Pinpoint the cell where the given text exists, returning its [x, y] midpoint coordinate. 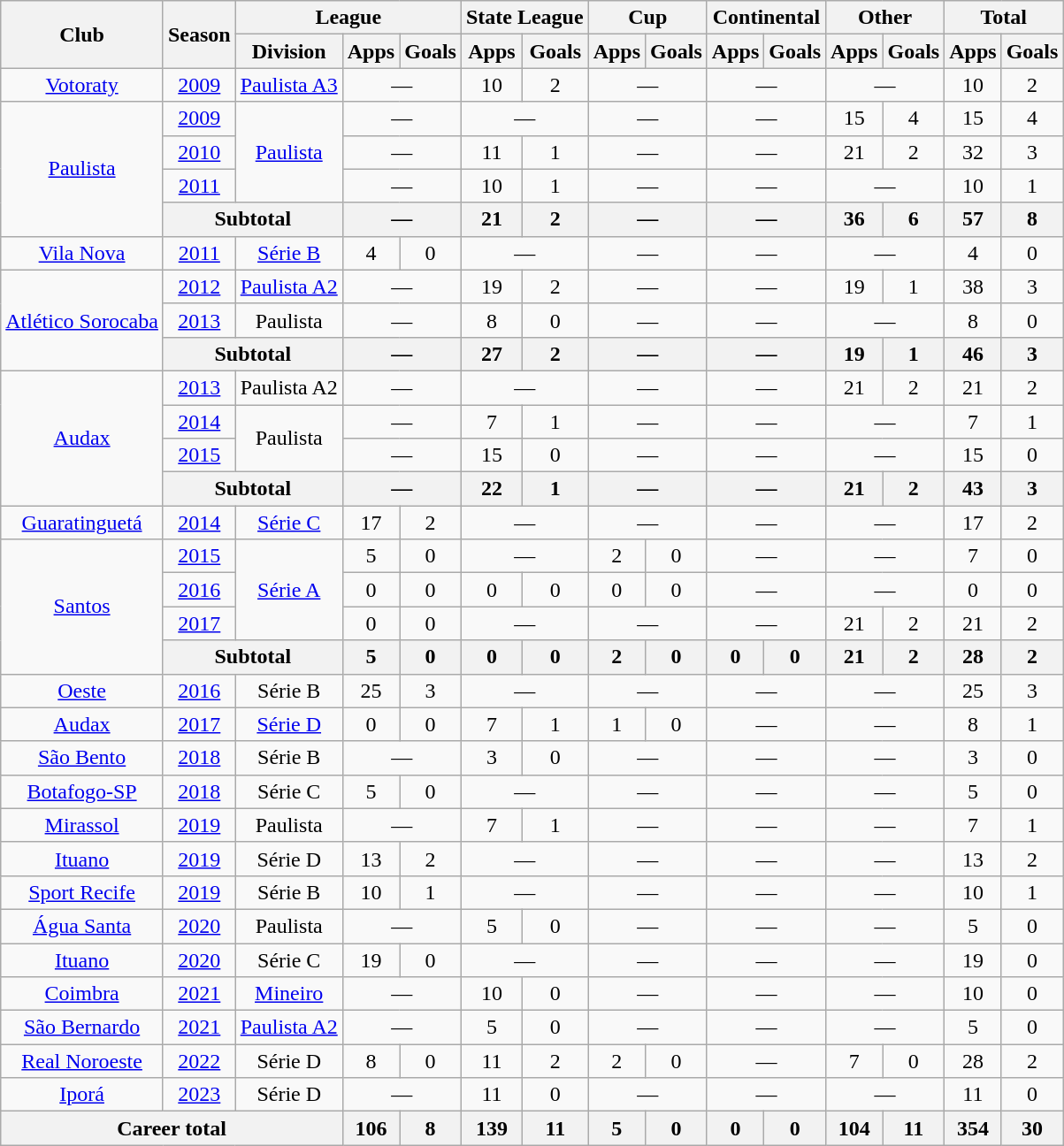
Atlético Sorocaba [82, 320]
2012 [199, 286]
Division [288, 51]
League [348, 18]
Coimbra [82, 994]
46 [973, 354]
Votoraty [82, 85]
Guaratinguetá [82, 523]
106 [371, 1128]
36 [854, 219]
43 [973, 489]
57 [973, 219]
Botafogo-SP [82, 791]
Other [885, 18]
Total [1004, 18]
São Bento [82, 758]
Mirassol [82, 825]
139 [492, 1128]
Cup [647, 18]
Vila Nova [82, 253]
Santos [82, 607]
30 [1032, 1128]
Série A [288, 590]
Mineiro [288, 994]
São Bernardo [82, 1028]
Real Noroeste [82, 1061]
104 [854, 1128]
Season [199, 34]
6 [914, 219]
354 [973, 1128]
Continental [766, 18]
38 [973, 286]
32 [973, 152]
Club [82, 34]
Oeste [82, 691]
2023 [199, 1095]
27 [492, 354]
Iporá [82, 1095]
Career total [172, 1128]
2010 [199, 152]
State League [524, 18]
Água Santa [82, 926]
2022 [199, 1061]
Sport Recife [82, 892]
Paulista A3 [288, 85]
22 [492, 489]
